From the cell containing the given text, extract its center point as [x, y] coordinate. 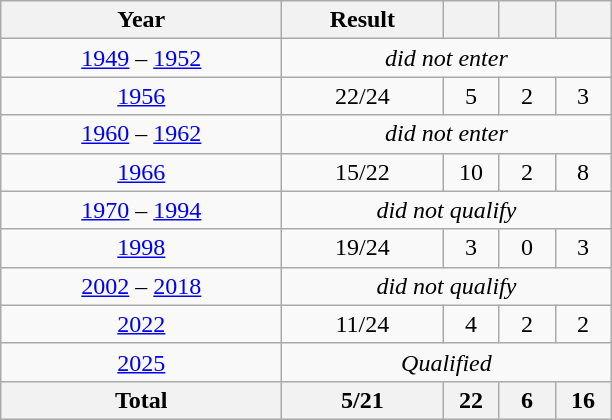
15/22 [362, 172]
Qualified [446, 362]
2025 [142, 362]
19/24 [362, 248]
1956 [142, 96]
1998 [142, 248]
2022 [142, 324]
22 [471, 400]
4 [471, 324]
1960 – 1962 [142, 134]
22/24 [362, 96]
Year [142, 20]
1966 [142, 172]
5/21 [362, 400]
1970 – 1994 [142, 210]
1949 – 1952 [142, 58]
8 [583, 172]
2002 – 2018 [142, 286]
0 [527, 248]
Total [142, 400]
Result [362, 20]
10 [471, 172]
11/24 [362, 324]
16 [583, 400]
6 [527, 400]
5 [471, 96]
